Find where the given text appears and provide that cell's center as [x, y] coordinate. 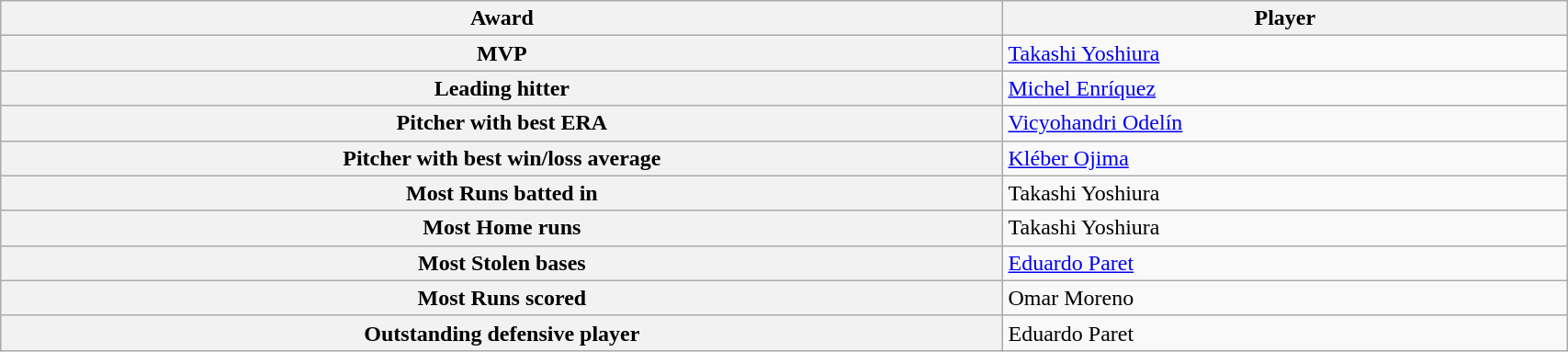
Omar Moreno [1285, 298]
Vicyohandri Odelín [1285, 123]
Kléber Ojima [1285, 158]
Most Home runs [502, 228]
Award [502, 18]
Most Runs batted in [502, 193]
Most Stolen bases [502, 263]
Player [1285, 18]
Leading hitter [502, 88]
Pitcher with best win/loss average [502, 158]
Most Runs scored [502, 298]
Michel Enríquez [1285, 88]
Outstanding defensive player [502, 333]
Pitcher with best ERA [502, 123]
MVP [502, 53]
